Capture the cell that displays the provided text and extract its [x, y] central coordinate. 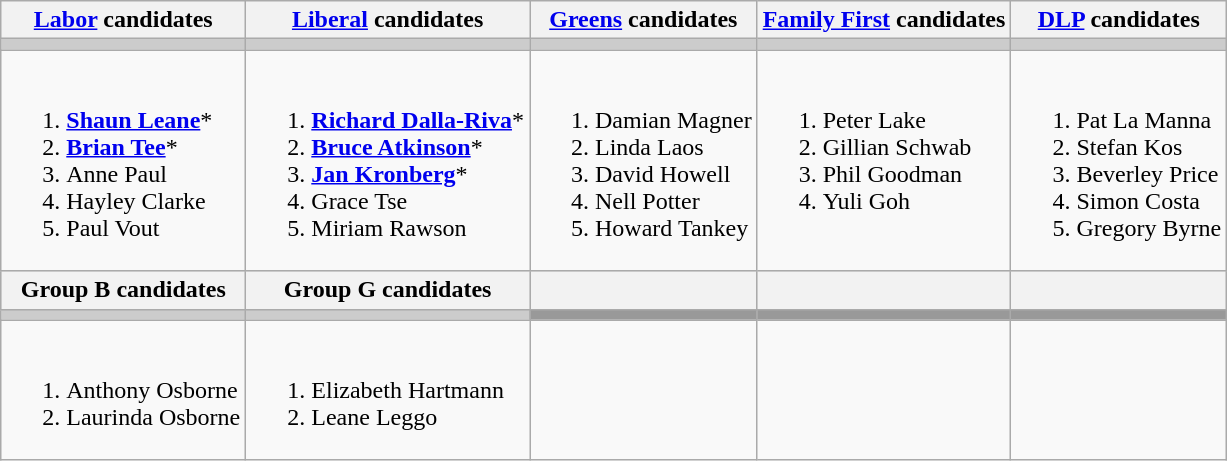
Peter LakeGillian SchwabPhil GoodmanYuli Goh [884, 160]
Family First candidates [884, 20]
Richard Dalla-Riva*Bruce Atkinson*Jan Kronberg*Grace TseMiriam Rawson [388, 160]
DLP candidates [1119, 20]
Anthony OsborneLaurinda Osborne [124, 390]
Group B candidates [124, 290]
Shaun Leane*Brian Tee*Anne PaulHayley ClarkePaul Vout [124, 160]
Greens candidates [644, 20]
Labor candidates [124, 20]
Liberal candidates [388, 20]
Damian MagnerLinda LaosDavid HowellNell PotterHoward Tankey [644, 160]
Pat La MannaStefan KosBeverley PriceSimon CostaGregory Byrne [1119, 160]
Elizabeth HartmannLeane Leggo [388, 390]
Group G candidates [388, 290]
